Return (x, y) of the center of cell containing provided text 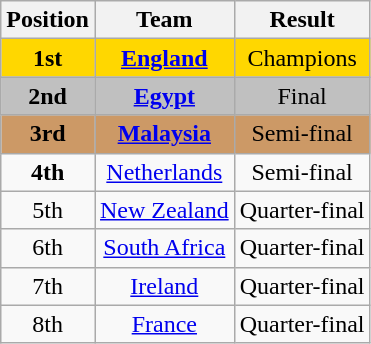
1st (48, 58)
7th (48, 286)
Position (48, 20)
Netherlands (164, 172)
4th (48, 172)
2nd (48, 96)
Team (164, 20)
Result (302, 20)
6th (48, 248)
France (164, 324)
New Zealand (164, 210)
5th (48, 210)
8th (48, 324)
Ireland (164, 286)
Final (302, 96)
England (164, 58)
3rd (48, 134)
Egypt (164, 96)
Champions (302, 58)
Malaysia (164, 134)
South Africa (164, 248)
